Search for the cell housing the specified text and yield its (X, Y) center coordinate. 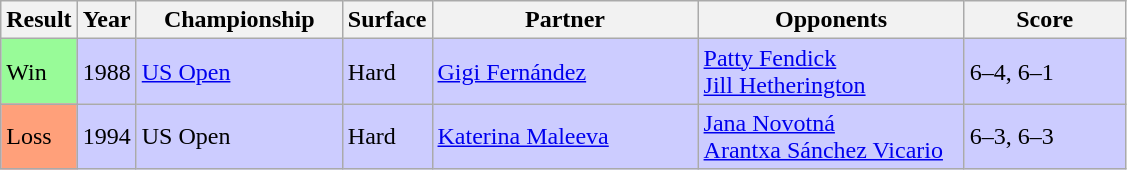
6–3, 6–3 (1044, 136)
Year (106, 20)
Result (39, 20)
1988 (106, 72)
Score (1044, 20)
Championship (239, 20)
Jana Novotná Arantxa Sánchez Vicario (831, 136)
Surface (387, 20)
6–4, 6–1 (1044, 72)
Katerina Maleeva (565, 136)
1994 (106, 136)
Partner (565, 20)
Patty Fendick Jill Hetherington (831, 72)
Gigi Fernández (565, 72)
Opponents (831, 20)
Win (39, 72)
Loss (39, 136)
